Identify which cell holds the provided text, then report its [X, Y] central coordinate. 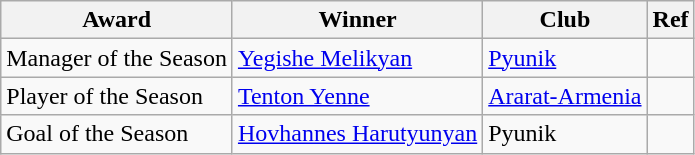
Goal of the Season [117, 134]
Tenton Yenne [357, 96]
Award [117, 20]
Ararat-Armenia [565, 96]
Player of the Season [117, 96]
Hovhannes Harutyunyan [357, 134]
Winner [357, 20]
Ref [670, 20]
Yegishe Melikyan [357, 58]
Club [565, 20]
Manager of the Season [117, 58]
